For the text-containing cell, return its midpoint in [x, y] coordinate format. 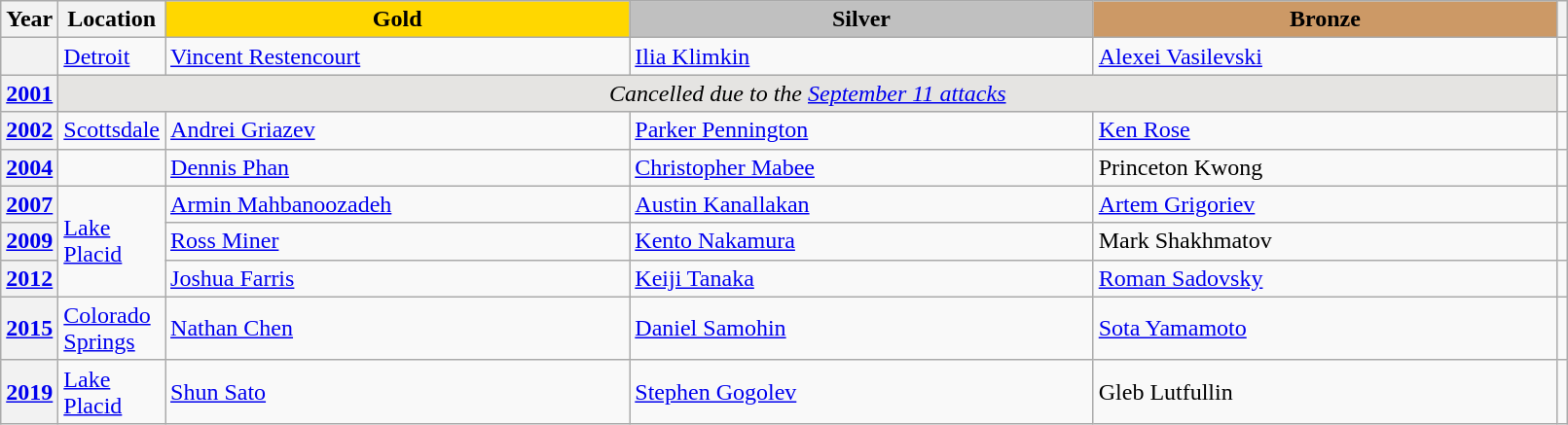
Artem Grigoriev [1326, 204]
Colorado Springs [112, 329]
Scottsdale [112, 130]
Stephen Gogolev [861, 391]
Parker Pennington [861, 130]
2019 [29, 391]
2007 [29, 204]
Armin Mahbanoozadeh [397, 204]
Cancelled due to the September 11 attacks [808, 93]
Daniel Samohin [861, 329]
Ken Rose [1326, 130]
Gold [397, 19]
Kento Nakamura [861, 241]
Austin Kanallakan [861, 204]
Princeton Kwong [1326, 167]
Nathan Chen [397, 329]
Gleb Lutfullin [1326, 391]
Roman Sadovsky [1326, 278]
Silver [861, 19]
Christopher Mabee [861, 167]
2012 [29, 278]
Ilia Klimkin [861, 56]
Andrei Griazev [397, 130]
Shun Sato [397, 391]
2002 [29, 130]
2001 [29, 93]
Bronze [1326, 19]
2009 [29, 241]
Sota Yamamoto [1326, 329]
Ross Miner [397, 241]
Year [29, 19]
2004 [29, 167]
Vincent Restencourt [397, 56]
2015 [29, 329]
Keiji Tanaka [861, 278]
Joshua Farris [397, 278]
Mark Shakhmatov [1326, 241]
Alexei Vasilevski [1326, 56]
Dennis Phan [397, 167]
Detroit [112, 56]
Location [112, 19]
